For the text-containing cell, return its midpoint in [x, y] coordinate format. 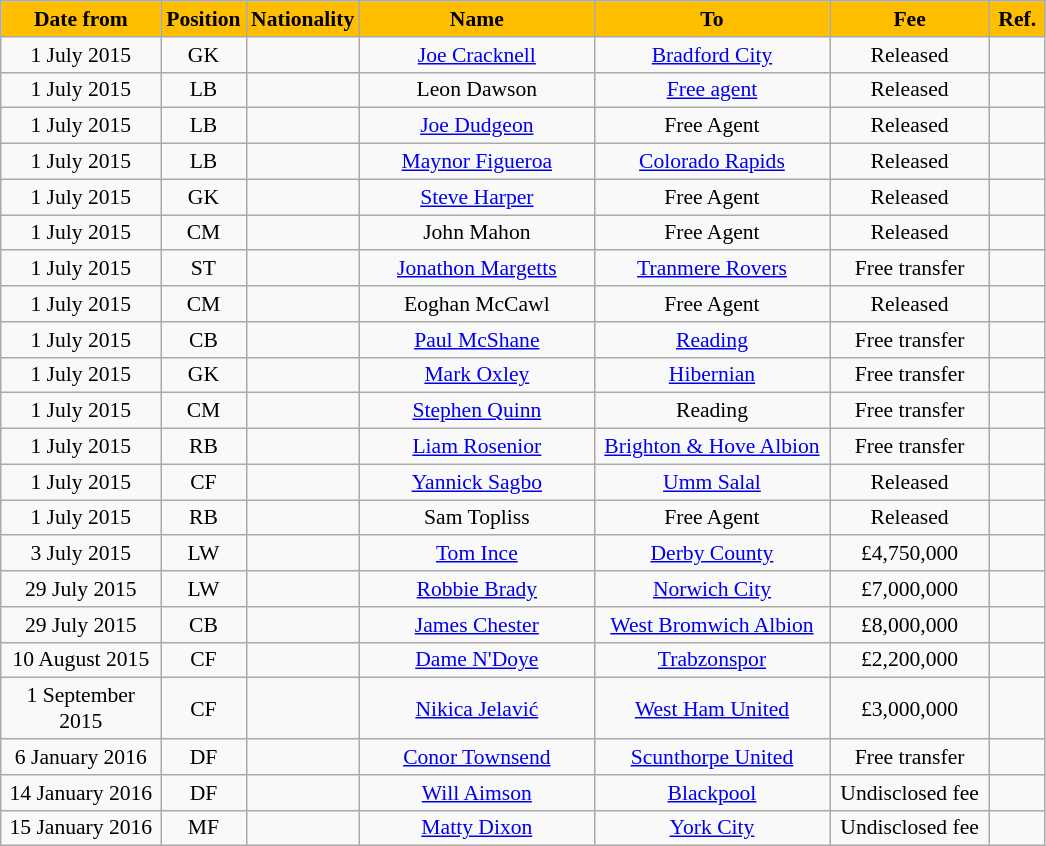
Leon Dawson [476, 90]
Eoghan McCawl [476, 304]
Tranmere Rovers [712, 269]
10 August 2015 [81, 660]
Mark Oxley [476, 375]
York City [712, 828]
Colorado Rapids [712, 162]
Dame N'Doye [476, 660]
15 January 2016 [81, 828]
John Mahon [476, 233]
£2,200,000 [910, 660]
Tom Ince [476, 554]
Brighton & Hove Albion [712, 447]
1 September 2015 [81, 708]
6 January 2016 [81, 757]
Norwich City [712, 589]
Date from [81, 19]
James Chester [476, 625]
Trabzonspor [712, 660]
Derby County [712, 554]
Robbie Brady [476, 589]
Nikica Jelavić [476, 708]
Nationality [302, 19]
MF [204, 828]
Sam Topliss [476, 518]
Stephen Quinn [476, 411]
Conor Townsend [476, 757]
Joe Cracknell [476, 55]
£3,000,000 [910, 708]
Fee [910, 19]
Blackpool [712, 793]
Joe Dudgeon [476, 126]
Hibernian [712, 375]
To [712, 19]
Name [476, 19]
West Ham United [712, 708]
3 July 2015 [81, 554]
Steve Harper [476, 197]
Position [204, 19]
Matty Dixon [476, 828]
Will Aimson [476, 793]
Umm Salal [712, 482]
Jonathon Margetts [476, 269]
£7,000,000 [910, 589]
Maynor Figueroa [476, 162]
Yannick Sagbo [476, 482]
ST [204, 269]
Paul McShane [476, 340]
Bradford City [712, 55]
£8,000,000 [910, 625]
Free agent [712, 90]
14 January 2016 [81, 793]
£4,750,000 [910, 554]
Ref. [1018, 19]
Liam Rosenior [476, 447]
Scunthorpe United [712, 757]
West Bromwich Albion [712, 625]
